Return the [X, Y] coordinate for the center point of the cell that contains the specified text.  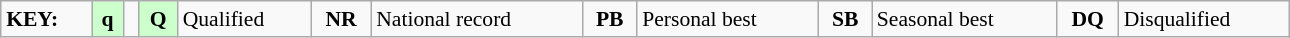
Seasonal best [964, 19]
Qualified [244, 19]
NR [341, 19]
SB [846, 19]
Disqualified [1204, 19]
Personal best [728, 19]
PB [610, 19]
Q [158, 19]
DQ [1088, 19]
q [108, 19]
National record [476, 19]
KEY: [46, 19]
